Determine the (X, Y) coordinate at the center of the cell enclosing the given text.  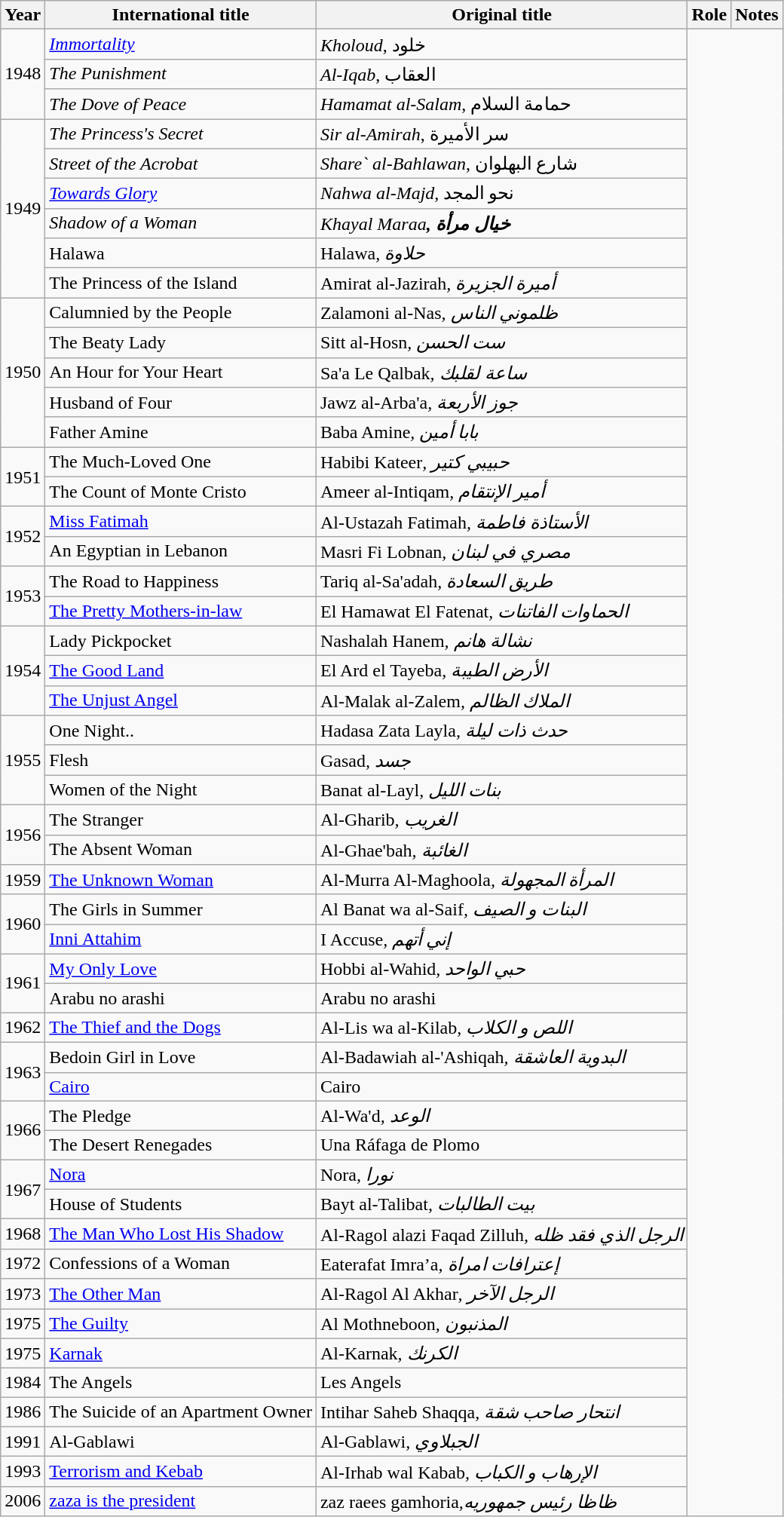
Towards Glory (181, 194)
1973 (23, 1294)
1952 (23, 537)
The Count of Monte Cristo (181, 492)
1986 (23, 1412)
Al-Wa'd, الوعد (501, 1116)
Al-Ragol alazi Faqad Zilluh, الرجل الذي فقد ظله (501, 1234)
Baba Amine, بابا أمين (501, 432)
House of Students (181, 1204)
Bayt al-Talibat, بيت الطالبات (501, 1204)
Jawz al-Arba'a, جوز الأربعة (501, 403)
The Dove of Peace (181, 104)
Al-Malak al-Zalem, الملاك الظالم (501, 700)
1963 (23, 1071)
The Beaty Lady (181, 342)
Khayal Maraa, خيال مرأة (501, 223)
Role (709, 15)
1968 (23, 1234)
1953 (23, 596)
Al-Lis wa al-Kilab, اللص و الكلاب (501, 1028)
Nahwa al-Majd, نحو المجد (501, 194)
The Pledge (181, 1116)
1960 (23, 924)
Hadasa Zata Layla, حدث ذات ليلة (501, 731)
Al-Irhab wal Kabab, الإرهاب و الكباب (501, 1472)
Al-Gablawi (181, 1442)
El Ard el Tayeba, الأرض الطيبة (501, 671)
Al-Ghae'bah, الغائبة (501, 850)
Intihar Saheb Shaqqa, انتحار صاحب شقة (501, 1412)
Confessions of a Woman (181, 1264)
The Other Man (181, 1294)
Sir al-Amirah, سر الأميرة (501, 134)
1966 (23, 1130)
The Princess's Secret (181, 134)
1959 (23, 880)
Year (23, 15)
Shadow of a Woman (181, 223)
Al-Gharib, الغريب (501, 820)
The Princess of the Island (181, 283)
1951 (23, 477)
The Absent Woman (181, 850)
One Night.. (181, 731)
Habibi Kateer, حبيبي كتير (501, 462)
Karnak (181, 1353)
Share` al-Bahlawan, شارع البهلوان (501, 164)
Sitt al-Hosn, ست الحسن (501, 342)
1948 (23, 74)
zaza is the president (181, 1501)
Gasad, جسد (501, 760)
1955 (23, 760)
Al Banat wa al-Saif, البنات و الصيف (501, 909)
1972 (23, 1264)
Halawa (181, 253)
International title (181, 15)
1949 (23, 208)
Zalamoni al-Nas, ظلموني الناس (501, 313)
The Unjust Angel (181, 700)
Women of the Night (181, 790)
The Thief and the Dogs (181, 1028)
Eaterafat Imra’a, إعترافات امراة (501, 1264)
Al-Karnak, الكرنك (501, 1353)
Banat al-Layl, بنات الليل (501, 790)
Al-Murra Al-Maghoola, المرأة المجهولة (501, 880)
2006 (23, 1501)
Father Amine (181, 432)
The Angels (181, 1383)
The Much-Loved One (181, 462)
The Man Who Lost His Shadow (181, 1234)
An Egyptian in Lebanon (181, 551)
The Girls in Summer (181, 909)
1950 (23, 372)
Hamamat al-Salam, حمامة السلام (501, 104)
Masri Fi Lobnan, مصري في لبنان (501, 551)
Nashalah Hanem, نشالة هانم (501, 641)
Nora, نورا (501, 1175)
Nora (181, 1175)
El Hamawat El Fatenat, الحماوات الفاتنات (501, 611)
Tariq al-Sa'adah, طريق السعادة (501, 581)
1991 (23, 1442)
1993 (23, 1472)
The Stranger (181, 820)
The Suicide of an Apartment Owner (181, 1412)
Una Ráfaga de Plomo (501, 1145)
Al-Iqab, العقاب (501, 74)
Al Mothneboon, المذنبون (501, 1324)
zaz raees gamhoria,ظاظا رئيس جمهوريه (501, 1501)
The Punishment (181, 74)
The Pretty Mothers-in-law (181, 611)
Halawa, حلاوة (501, 253)
Al-Ustazah Fatimah, الأستاذة فاطمة (501, 522)
Calumnied by the People (181, 313)
Husband of Four (181, 403)
1961 (23, 983)
Ameer al-Intiqam, أمير الإنتقام (501, 492)
Al-Ragol Al Akhar, الرجل الآخر (501, 1294)
1984 (23, 1383)
1956 (23, 834)
Inni Attahim (181, 939)
The Road to Happiness (181, 581)
The Good Land (181, 671)
Al-Badawiah al-'Ashiqah, البدوية العاشقة (501, 1057)
Sa'a Le Qalbak, ساعة لقلبك (501, 372)
Amirat al-Jazirah, أميرة الجزيرة (501, 283)
An Hour for Your Heart (181, 372)
1954 (23, 671)
Flesh (181, 760)
Les Angels (501, 1383)
Kholoud, خلود (501, 44)
1962 (23, 1028)
Original title (501, 15)
My Only Love (181, 969)
The Unknown Woman (181, 880)
Bedoin Girl in Love (181, 1057)
The Desert Renegades (181, 1145)
Immortality (181, 44)
Lady Pickpocket (181, 641)
The Guilty (181, 1324)
Miss Fatimah (181, 522)
Hobbi al-Wahid, حبي الواحد (501, 969)
1967 (23, 1190)
I Accuse, إني أتهم (501, 939)
Street of the Acrobat (181, 164)
Notes (757, 15)
Al-Gablawi, الجبلاوي (501, 1442)
Terrorism and Kebab (181, 1472)
